For the text-containing cell, return its midpoint in (X, Y) coordinate format. 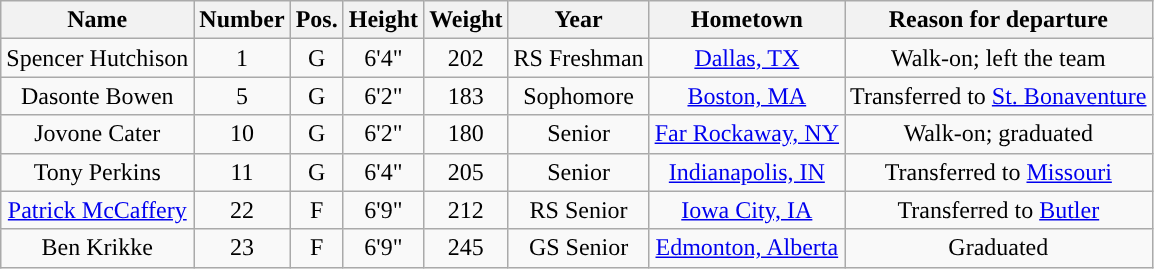
183 (466, 96)
Pos. (316, 20)
Graduated (998, 248)
Ben Krikke (98, 248)
Height (383, 20)
Walk-on; left the team (998, 58)
Edmonton, Alberta (746, 248)
Spencer Hutchison (98, 58)
GS Senior (578, 248)
Far Rockaway, NY (746, 134)
Hometown (746, 20)
Jovone Cater (98, 134)
5 (242, 96)
Patrick McCaffery (98, 210)
Name (98, 20)
23 (242, 248)
180 (466, 134)
245 (466, 248)
Tony Perkins (98, 172)
Walk-on; graduated (998, 134)
RS Senior (578, 210)
Transferred to Missouri (998, 172)
Reason for departure (998, 20)
Weight (466, 20)
Number (242, 20)
205 (466, 172)
10 (242, 134)
Transferred to Butler (998, 210)
212 (466, 210)
Transferred to St. Bonaventure (998, 96)
202 (466, 58)
Iowa City, IA (746, 210)
22 (242, 210)
1 (242, 58)
Sophomore (578, 96)
Dallas, TX (746, 58)
RS Freshman (578, 58)
11 (242, 172)
Dasonte Bowen (98, 96)
Indianapolis, IN (746, 172)
Boston, MA (746, 96)
Year (578, 20)
